Output the (x, y) coordinate of the center of the cell containing the given text.  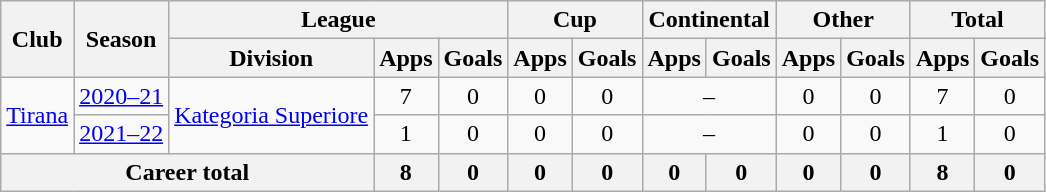
2020–21 (122, 96)
Kategoria Superiore (272, 115)
League (338, 20)
Career total (188, 172)
2021–22 (122, 134)
Club (38, 39)
Season (122, 39)
Division (272, 58)
Tirana (38, 115)
Cup (575, 20)
Total (977, 20)
Other (843, 20)
Continental (709, 20)
